Return the (X, Y) coordinate for the center point of the cell that contains the specified text.  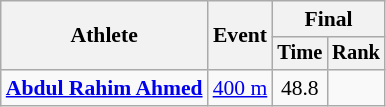
400 m (240, 88)
Time (300, 54)
Final (328, 19)
48.8 (300, 88)
Abdul Rahim Ahmed (104, 88)
Rank (356, 54)
Athlete (104, 36)
Event (240, 36)
